Identify which cell holds the provided text, then report its (X, Y) central coordinate. 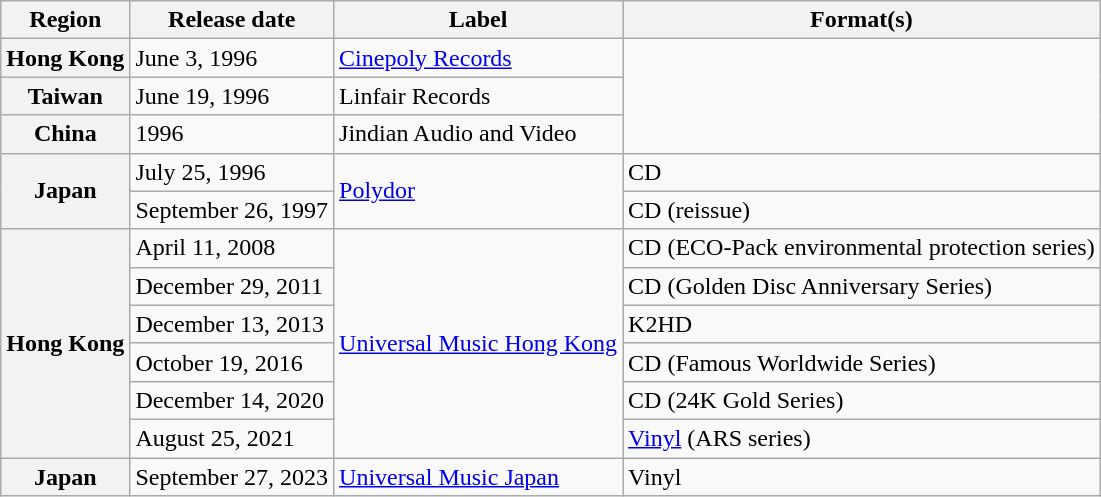
Jindian Audio and Video (478, 134)
Linfair Records (478, 96)
K2HD (862, 324)
CD (ECO-Pack environmental protection series) (862, 248)
Taiwan (66, 96)
CD (862, 172)
Cinepoly Records (478, 58)
China (66, 134)
CD (24K Gold Series) (862, 400)
1996 (232, 134)
December 13, 2013 (232, 324)
Label (478, 20)
September 27, 2023 (232, 477)
October 19, 2016 (232, 362)
December 14, 2020 (232, 400)
July 25, 1996 (232, 172)
September 26, 1997 (232, 210)
Polydor (478, 191)
June 3, 1996 (232, 58)
Release date (232, 20)
Vinyl (862, 477)
April 11, 2008 (232, 248)
Universal Music Japan (478, 477)
June 19, 1996 (232, 96)
CD (Famous Worldwide Series) (862, 362)
Region (66, 20)
Universal Music Hong Kong (478, 343)
CD (reissue) (862, 210)
Vinyl (ARS series) (862, 438)
Format(s) (862, 20)
CD (Golden Disc Anniversary Series) (862, 286)
August 25, 2021 (232, 438)
December 29, 2011 (232, 286)
